Provide the (X, Y) coordinate of the cell's center where the given text is located.  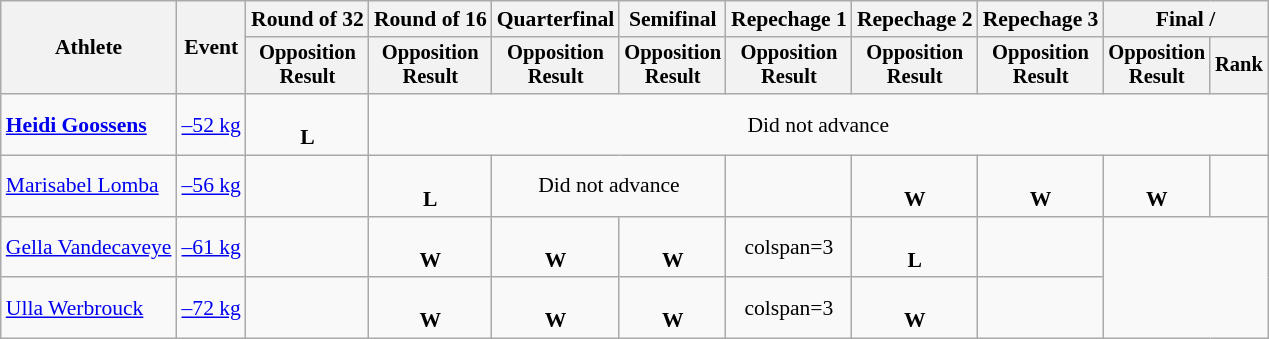
Quarterfinal (556, 19)
–56 kg (210, 186)
–52 kg (210, 124)
Gella Vandecaveye (89, 248)
–61 kg (210, 248)
Semifinal (672, 19)
Athlete (89, 48)
Heidi Goossens (89, 124)
Final / (1185, 19)
Repechage 1 (789, 19)
Rank (1239, 66)
–72 kg (210, 308)
Round of 32 (308, 19)
Repechage 2 (915, 19)
Round of 16 (430, 19)
Repechage 3 (1041, 19)
Marisabel Lomba (89, 186)
Ulla Werbrouck (89, 308)
Event (210, 48)
